Search for the cell housing the specified text and yield its [X, Y] center coordinate. 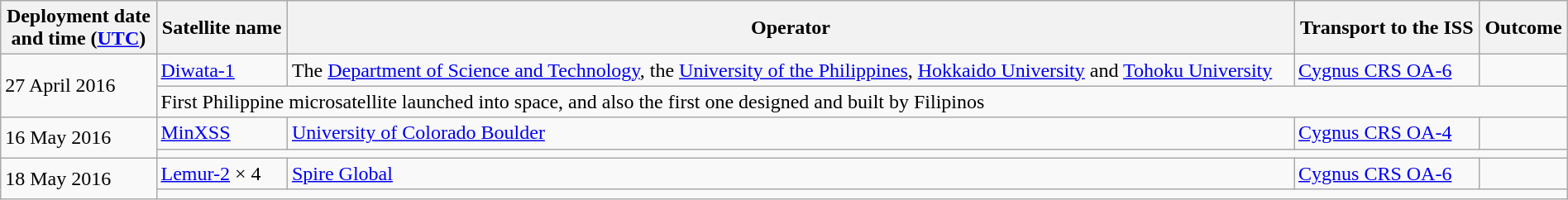
Satellite name [222, 28]
First Philippine microsatellite launched into space, and also the first one designed and built by Filipinos [862, 102]
27 April 2016 [79, 86]
Cygnus CRS OA-4 [1387, 133]
MinXSS [222, 133]
Diwata-1 [222, 70]
Operator [791, 28]
The Department of Science and Technology, the University of the Philippines, Hokkaido University and Tohoku University [791, 70]
University of Colorado Boulder [791, 133]
Lemur-2 × 4 [222, 174]
Transport to the ISS [1387, 28]
18 May 2016 [79, 179]
16 May 2016 [79, 137]
Deployment dateand time (UTC) [79, 28]
Outcome [1523, 28]
Spire Global [791, 174]
